Output the [x, y] coordinate of the center of the cell containing the given text.  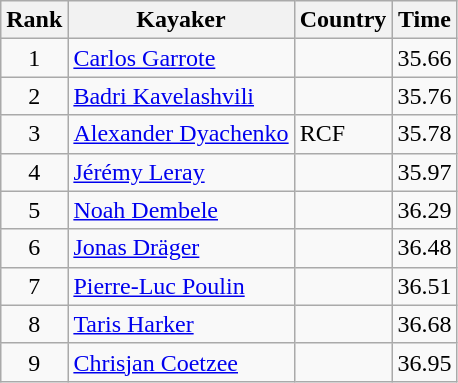
Pierre-Luc Poulin [181, 286]
Jérémy Leray [181, 172]
4 [34, 172]
35.78 [424, 134]
Jonas Dräger [181, 248]
35.76 [424, 96]
36.48 [424, 248]
RCF [343, 134]
9 [34, 362]
Rank [34, 20]
Noah Dembele [181, 210]
Alexander Dyachenko [181, 134]
2 [34, 96]
Taris Harker [181, 324]
36.95 [424, 362]
8 [34, 324]
1 [34, 58]
36.51 [424, 286]
Kayaker [181, 20]
36.68 [424, 324]
Time [424, 20]
5 [34, 210]
7 [34, 286]
Badri Kavelashvili [181, 96]
3 [34, 134]
35.66 [424, 58]
36.29 [424, 210]
Carlos Garrote [181, 58]
6 [34, 248]
Chrisjan Coetzee [181, 362]
35.97 [424, 172]
Country [343, 20]
